Detect which cell encompasses the target text, then output its [x, y] center coordinate. 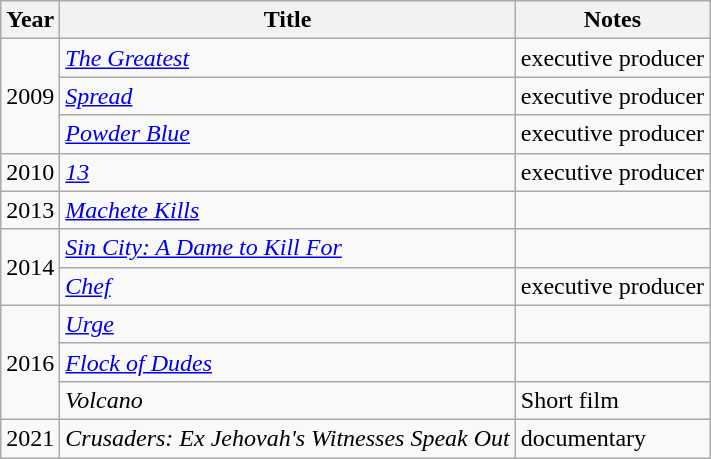
Urge [288, 324]
Sin City: A Dame to Kill For [288, 248]
13 [288, 172]
Volcano [288, 400]
Title [288, 20]
Notes [612, 20]
Year [30, 20]
documentary [612, 438]
Chef [288, 286]
2013 [30, 210]
2021 [30, 438]
Machete Kills [288, 210]
2009 [30, 96]
Spread [288, 96]
2016 [30, 362]
Crusaders: Ex Jehovah's Witnesses Speak Out [288, 438]
Short film [612, 400]
2014 [30, 267]
The Greatest [288, 58]
Powder Blue [288, 134]
Flock of Dudes [288, 362]
2010 [30, 172]
